Extract the (x, y) coordinate from the center of the cell holding the provided text.  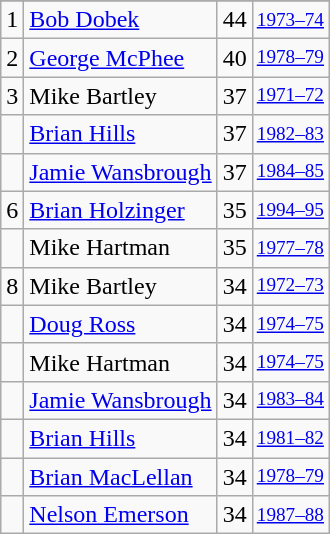
1983–84 (290, 400)
1971–72 (290, 96)
1982–83 (290, 134)
8 (12, 286)
1987–88 (290, 515)
44 (234, 20)
2 (12, 58)
1994–95 (290, 210)
George McPhee (120, 58)
Brian MacLellan (120, 477)
Brian Holzinger (120, 210)
1981–82 (290, 438)
3 (12, 96)
Nelson Emerson (120, 515)
Doug Ross (120, 324)
Bob Dobek (120, 20)
40 (234, 58)
1973–74 (290, 20)
1984–85 (290, 172)
1977–78 (290, 248)
6 (12, 210)
1972–73 (290, 286)
1 (12, 20)
